Identify which cell holds the provided text, then report its [X, Y] central coordinate. 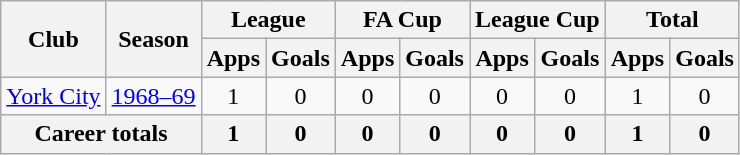
League [268, 20]
Club [54, 39]
FA Cup [402, 20]
York City [54, 96]
1968–69 [154, 96]
Career totals [101, 134]
Season [154, 39]
League Cup [538, 20]
Total [672, 20]
